Find where the given text appears and provide that cell's center as [x, y] coordinate. 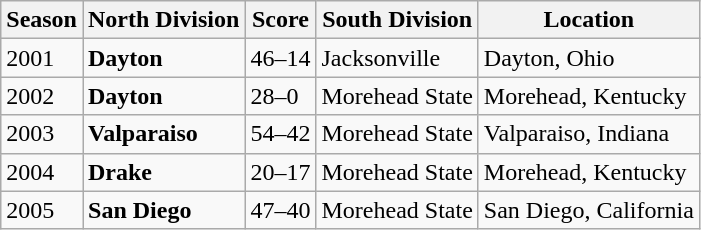
28–0 [280, 96]
2004 [42, 172]
2005 [42, 210]
San Diego [163, 210]
Dayton, Ohio [588, 58]
2002 [42, 96]
San Diego, California [588, 210]
Drake [163, 172]
54–42 [280, 134]
Jacksonville [397, 58]
46–14 [280, 58]
Valparaiso, Indiana [588, 134]
20–17 [280, 172]
2003 [42, 134]
Valparaiso [163, 134]
South Division [397, 20]
North Division [163, 20]
Score [280, 20]
47–40 [280, 210]
Location [588, 20]
2001 [42, 58]
Season [42, 20]
